Scan for the cell matching the given text and deliver its [x, y] coordinate at center. 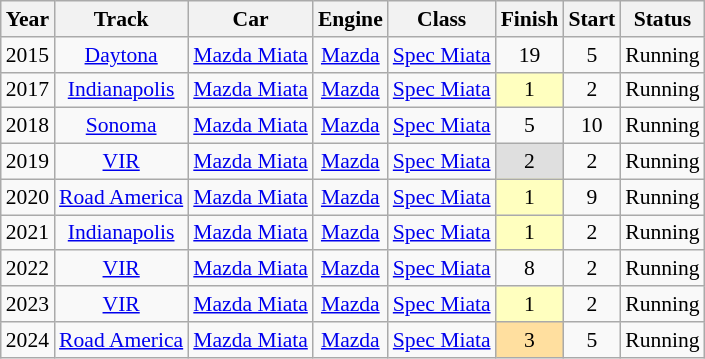
Year [28, 19]
2022 [28, 269]
Car [250, 19]
Class [442, 19]
19 [530, 55]
2021 [28, 233]
2019 [28, 162]
2024 [28, 340]
10 [592, 126]
2017 [28, 90]
8 [530, 269]
9 [592, 197]
Engine [350, 19]
2023 [28, 304]
2015 [28, 55]
2018 [28, 126]
2020 [28, 197]
Status [662, 19]
Daytona [121, 55]
Finish [530, 19]
Track [121, 19]
Sonoma [121, 126]
Start [592, 19]
3 [530, 340]
